For the text-containing cell, return its midpoint in (x, y) coordinate format. 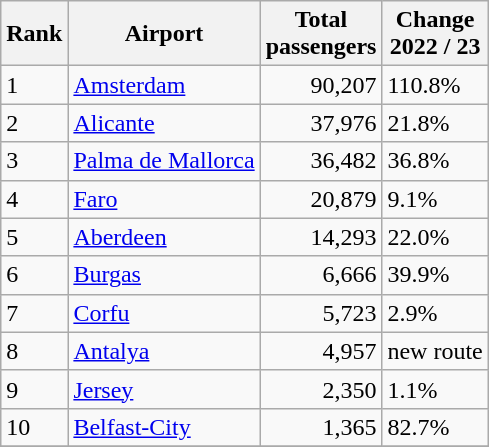
Alicante (164, 123)
8 (34, 351)
110.8% (435, 85)
new route (435, 351)
Belfast-City (164, 427)
3 (34, 161)
Totalpassengers (321, 34)
Change2022 / 23 (435, 34)
10 (34, 427)
2.9% (435, 313)
36,482 (321, 161)
2 (34, 123)
Airport (164, 34)
39.9% (435, 275)
5 (34, 237)
9 (34, 389)
Palma de Mallorca (164, 161)
36.8% (435, 161)
22.0% (435, 237)
1 (34, 85)
Aberdeen (164, 237)
4 (34, 199)
Corfu (164, 313)
6,666 (321, 275)
Faro (164, 199)
20,879 (321, 199)
7 (34, 313)
21.8% (435, 123)
Jersey (164, 389)
4,957 (321, 351)
5,723 (321, 313)
82.7% (435, 427)
Amsterdam (164, 85)
14,293 (321, 237)
37,976 (321, 123)
1,365 (321, 427)
Burgas (164, 275)
Antalya (164, 351)
9.1% (435, 199)
6 (34, 275)
1.1% (435, 389)
Rank (34, 34)
2,350 (321, 389)
90,207 (321, 85)
